Search for the cell housing the specified text and yield its [X, Y] center coordinate. 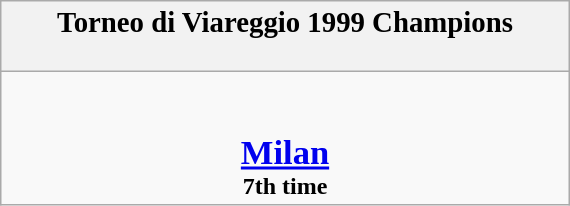
Torneo di Viareggio 1999 Champions [284, 36]
Milan7th time [284, 138]
